Detect which cell encompasses the target text, then output its (x, y) center coordinate. 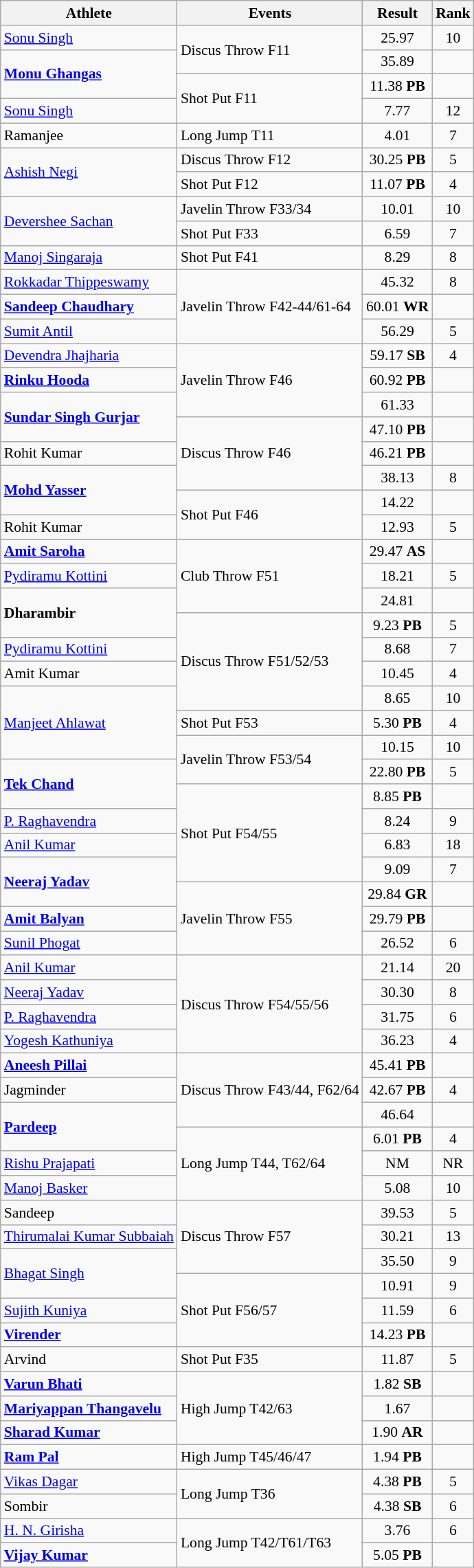
Arvind (89, 1360)
Long Jump T11 (270, 135)
Sumit Antil (89, 331)
46.64 (397, 1115)
Long Jump T36 (270, 1494)
4.38 SB (397, 1506)
Result (397, 13)
12.93 (397, 527)
Sombir (89, 1506)
11.87 (397, 1360)
29.47 AS (397, 552)
Shot Put F33 (270, 234)
Sandeep Chaudhary (89, 307)
Manoj Singaraja (89, 258)
Javelin Throw F33/34 (270, 209)
Sandeep (89, 1213)
Mohd Yasser (89, 491)
Pardeep (89, 1127)
Tek Chand (89, 785)
Shot Put F53 (270, 723)
Shot Put F12 (270, 185)
Vijay Kumar (89, 1556)
Javelin Throw F53/54 (270, 760)
Discus Throw F43/44, F62/64 (270, 1090)
Sundar Singh Gurjar (89, 416)
3.76 (397, 1531)
14.22 (397, 503)
8.24 (397, 821)
26.52 (397, 943)
Sunil Phogat (89, 943)
Discus Throw F11 (270, 49)
10.91 (397, 1286)
11.38 PB (397, 87)
Vikas Dagar (89, 1482)
Ram Pal (89, 1457)
Devendra Jhajharia (89, 356)
25.97 (397, 38)
1.90 AR (397, 1433)
Discus Throw F51/52/53 (270, 662)
6.01 PB (397, 1139)
10.15 (397, 748)
39.53 (397, 1213)
10.01 (397, 209)
Varun Bhati (89, 1384)
9.23 PB (397, 625)
Thirumalai Kumar Subbaiah (89, 1237)
Amit Balyan (89, 919)
Discus Throw F54/55/56 (270, 1005)
Shot Put F11 (270, 99)
Devershee Sachan (89, 221)
4.01 (397, 135)
Dharambir (89, 613)
46.21 PB (397, 453)
30.30 (397, 992)
4.38 PB (397, 1482)
45.41 PB (397, 1066)
Events (270, 13)
35.50 (397, 1262)
Aneesh Pillai (89, 1066)
Javelin Throw F46 (270, 381)
1.94 PB (397, 1457)
20 (453, 968)
Discus Throw F12 (270, 160)
Javelin Throw F55 (270, 919)
5.30 PB (397, 723)
24.81 (397, 601)
Jagminder (89, 1090)
35.89 (397, 62)
9.09 (397, 870)
Rokkadar Thippeswamy (89, 282)
Sharad Kumar (89, 1433)
36.23 (397, 1041)
18.21 (397, 576)
60.92 PB (397, 381)
45.32 (397, 282)
1.82 SB (397, 1384)
Yogesh Kathuniya (89, 1041)
NR (453, 1164)
H. N. Girisha (89, 1531)
Rinku Hooda (89, 381)
14.23 PB (397, 1335)
21.14 (397, 968)
High Jump T42/63 (270, 1409)
Rishu Prajapati (89, 1164)
NM (397, 1164)
30.21 (397, 1237)
Amit Kumar (89, 674)
1.67 (397, 1409)
30.25 PB (397, 160)
6.83 (397, 845)
Club Throw F51 (270, 576)
Manoj Basker (89, 1188)
8.65 (397, 699)
8.68 (397, 649)
10.45 (397, 674)
Long Jump T44, T62/64 (270, 1164)
High Jump T45/46/47 (270, 1457)
Shot Put F56/57 (270, 1311)
Ramanjee (89, 135)
61.33 (397, 405)
Athlete (89, 13)
56.29 (397, 331)
59.17 SB (397, 356)
Virender (89, 1335)
7.77 (397, 111)
Javelin Throw F42-44/61-64 (270, 306)
Shot Put F46 (270, 515)
29.84 GR (397, 895)
18 (453, 845)
13 (453, 1237)
5.05 PB (397, 1556)
6.59 (397, 234)
5.08 (397, 1188)
29.79 PB (397, 919)
Monu Ghangas (89, 74)
Shot Put F41 (270, 258)
11.59 (397, 1310)
60.01 WR (397, 307)
Long Jump T42/T61/T63 (270, 1543)
8.85 PB (397, 796)
47.10 PB (397, 429)
Discus Throw F57 (270, 1237)
22.80 PB (397, 772)
38.13 (397, 478)
11.07 PB (397, 185)
Bhagat Singh (89, 1274)
Discus Throw F46 (270, 453)
42.67 PB (397, 1090)
Mariyappan Thangavelu (89, 1409)
31.75 (397, 1017)
12 (453, 111)
Shot Put F54/55 (270, 833)
Shot Put F35 (270, 1360)
8.29 (397, 258)
Rank (453, 13)
Manjeet Ahlawat (89, 723)
Ashish Negi (89, 172)
Amit Saroha (89, 552)
Sujith Kuniya (89, 1310)
